Determine the [X, Y] coordinate at the center of the cell enclosing the given text.  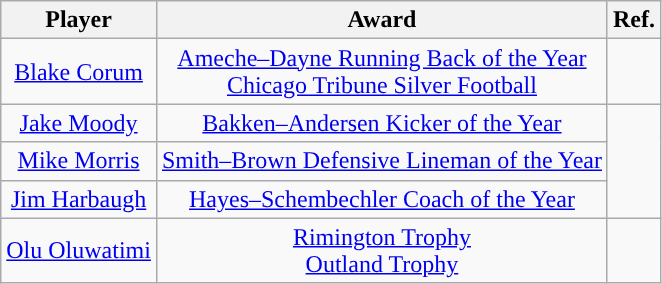
Olu Oluwatimi [79, 250]
Jim Harbaugh [79, 199]
Bakken–Andersen Kicker of the Year [382, 123]
Hayes–Schembechler Coach of the Year [382, 199]
Rimington Trophy Outland Trophy [382, 250]
Blake Corum [79, 72]
Award [382, 20]
Smith–Brown Defensive Lineman of the Year [382, 161]
Jake Moody [79, 123]
Mike Morris [79, 161]
Ref. [634, 20]
Player [79, 20]
Ameche–Dayne Running Back of the YearChicago Tribune Silver Football [382, 72]
